Provide the (X, Y) coordinate of the cell's center where the given text is located.  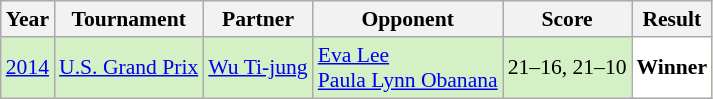
U.S. Grand Prix (128, 68)
Partner (258, 19)
Tournament (128, 19)
Year (28, 19)
Wu Ti-jung (258, 68)
Winner (672, 68)
Eva Lee Paula Lynn Obanana (408, 68)
21–16, 21–10 (568, 68)
Opponent (408, 19)
Result (672, 19)
Score (568, 19)
2014 (28, 68)
